Return the (x, y) coordinate for the center point of the cell that contains the specified text.  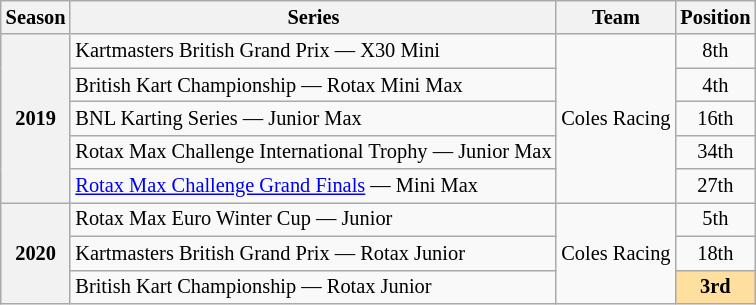
27th (715, 186)
British Kart Championship — Rotax Junior (313, 287)
British Kart Championship — Rotax Mini Max (313, 85)
Series (313, 17)
BNL Karting Series — Junior Max (313, 118)
3rd (715, 287)
Rotax Max Challenge Grand Finals — Mini Max (313, 186)
Rotax Max Challenge International Trophy — Junior Max (313, 152)
Rotax Max Euro Winter Cup — Junior (313, 219)
Kartmasters British Grand Prix — Rotax Junior (313, 253)
2020 (36, 252)
34th (715, 152)
Kartmasters British Grand Prix — X30 Mini (313, 51)
16th (715, 118)
8th (715, 51)
18th (715, 253)
Position (715, 17)
4th (715, 85)
Season (36, 17)
Team (616, 17)
5th (715, 219)
2019 (36, 118)
